Search for the cell housing the specified text and yield its [X, Y] center coordinate. 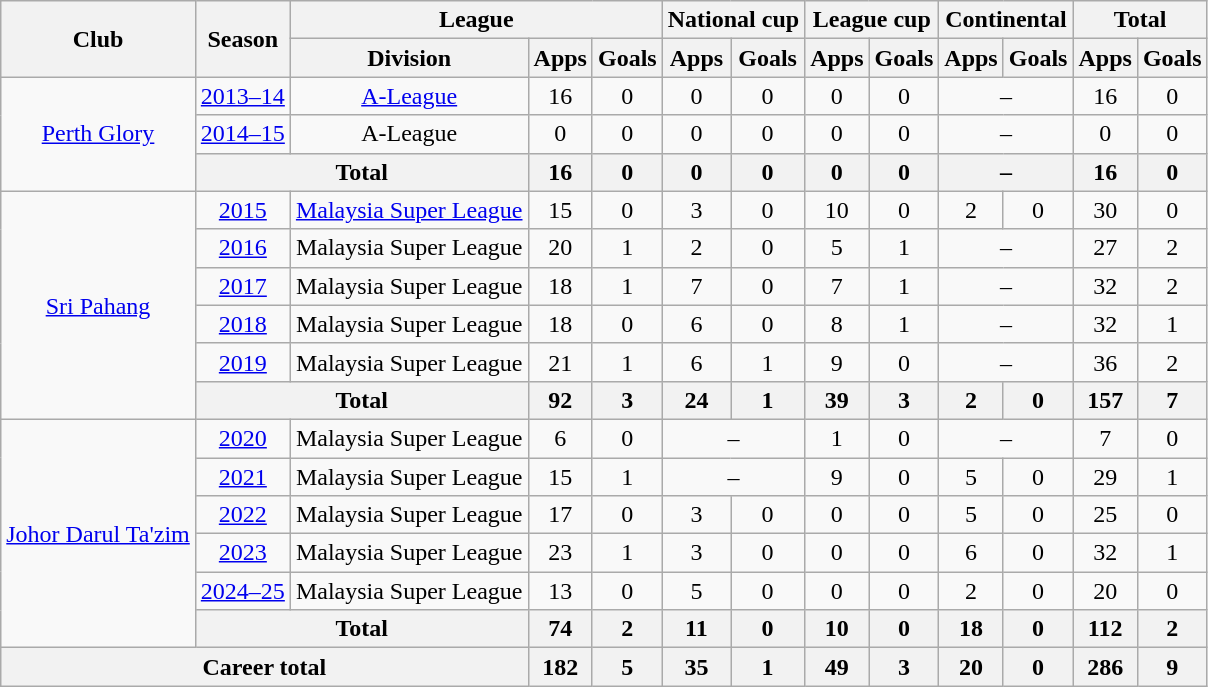
Season [242, 39]
2024–25 [242, 591]
74 [560, 629]
2015 [242, 210]
182 [560, 667]
League [476, 20]
21 [560, 362]
27 [1105, 248]
2023 [242, 553]
25 [1105, 515]
29 [1105, 477]
2013–14 [242, 96]
Johor Darul Ta'zim [98, 533]
17 [560, 515]
13 [560, 591]
2014–15 [242, 134]
National cup [733, 20]
35 [696, 667]
2020 [242, 438]
11 [696, 629]
2021 [242, 477]
36 [1105, 362]
Club [98, 39]
2019 [242, 362]
92 [560, 400]
Division [409, 58]
2022 [242, 515]
23 [560, 553]
Sri Pahang [98, 305]
2016 [242, 248]
Career total [264, 667]
Perth Glory [98, 134]
49 [837, 667]
Continental [1006, 20]
League cup [872, 20]
286 [1105, 667]
24 [696, 400]
112 [1105, 629]
157 [1105, 400]
30 [1105, 210]
39 [837, 400]
2018 [242, 324]
2017 [242, 286]
8 [837, 324]
